Return (X, Y) of the center of cell containing provided text 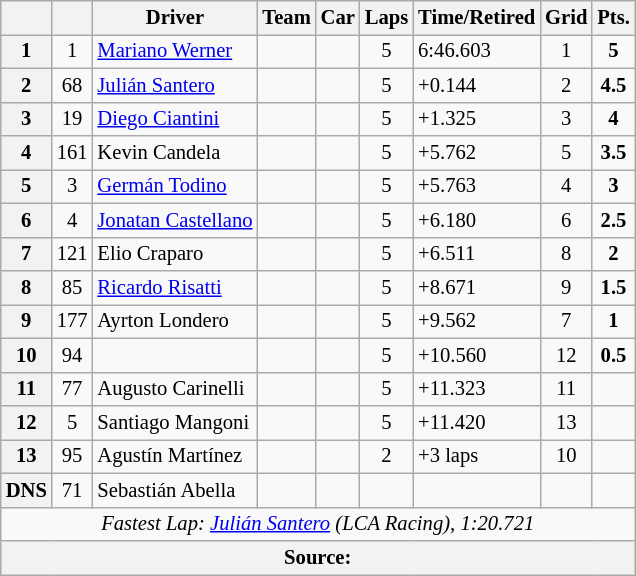
94 (72, 355)
Ayrton Londero (174, 321)
Grid (566, 17)
3.5 (613, 153)
4.5 (613, 85)
+1.325 (476, 119)
+9.562 (476, 321)
+6.180 (476, 220)
+8.671 (476, 287)
Mariano Werner (174, 51)
71 (72, 490)
+0.144 (476, 85)
Laps (386, 17)
68 (72, 85)
Pts. (613, 17)
Team (286, 17)
Sebastián Abella (174, 490)
Time/Retired (476, 17)
+11.323 (476, 389)
0.5 (613, 355)
Car (338, 17)
177 (72, 321)
+10.560 (476, 355)
85 (72, 287)
+6.511 (476, 254)
Augusto Carinelli (174, 389)
+5.762 (476, 153)
19 (72, 119)
6:46.603 (476, 51)
+11.420 (476, 423)
1.5 (613, 287)
Driver (174, 17)
Jonatan Castellano (174, 220)
Kevin Candela (174, 153)
Ricardo Risatti (174, 287)
+3 laps (476, 456)
+5.763 (476, 186)
Julián Santero (174, 85)
121 (72, 254)
Source: (318, 557)
Germán Todino (174, 186)
2.5 (613, 220)
77 (72, 389)
DNS (26, 490)
Diego Ciantini (174, 119)
Agustín Martínez (174, 456)
Elio Craparo (174, 254)
Santiago Mangoni (174, 423)
Fastest Lap: Julián Santero (LCA Racing), 1:20.721 (318, 524)
161 (72, 153)
95 (72, 456)
